Identify which cell holds the provided text, then report its [X, Y] central coordinate. 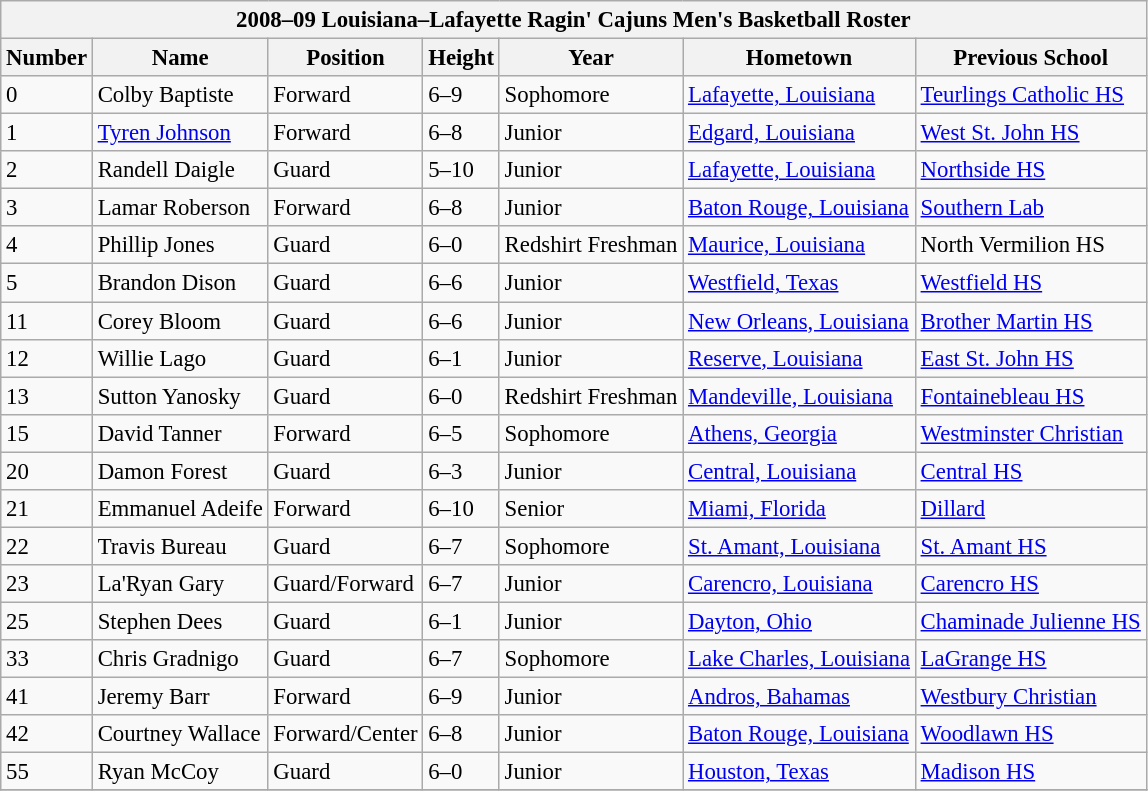
Name [180, 58]
5 [47, 283]
23 [47, 584]
Andros, Bahamas [800, 697]
Central HS [1030, 471]
Carencro, Louisiana [800, 584]
LaGrange HS [1030, 659]
0 [47, 95]
2 [47, 170]
1 [47, 133]
Colby Baptiste [180, 95]
6–5 [461, 433]
Chaminade Julienne HS [1030, 621]
Westfield, Texas [800, 283]
Forward/Center [346, 734]
Northside HS [1030, 170]
Houston, Texas [800, 772]
4 [47, 245]
Emmanuel Adeife [180, 509]
Jeremy Barr [180, 697]
33 [47, 659]
Travis Bureau [180, 546]
Corey Bloom [180, 321]
Carencro HS [1030, 584]
6–3 [461, 471]
Brandon Dison [180, 283]
Miami, Florida [800, 509]
Lamar Roberson [180, 208]
Teurlings Catholic HS [1030, 95]
Westbury Christian [1030, 697]
11 [47, 321]
Dayton, Ohio [800, 621]
David Tanner [180, 433]
21 [47, 509]
Hometown [800, 58]
Tyren Johnson [180, 133]
6–10 [461, 509]
41 [47, 697]
13 [47, 396]
Willie Lago [180, 358]
Madison HS [1030, 772]
Sutton Yanosky [180, 396]
Westfield HS [1030, 283]
Edgard, Louisiana [800, 133]
Lake Charles, Louisiana [800, 659]
22 [47, 546]
42 [47, 734]
East St. John HS [1030, 358]
West St. John HS [1030, 133]
Maurice, Louisiana [800, 245]
Courtney Wallace [180, 734]
Brother Martin HS [1030, 321]
Height [461, 58]
15 [47, 433]
Reserve, Louisiana [800, 358]
Number [47, 58]
55 [47, 772]
Southern Lab [1030, 208]
Stephen Dees [180, 621]
St. Amant HS [1030, 546]
Guard/Forward [346, 584]
Position [346, 58]
New Orleans, Louisiana [800, 321]
North Vermilion HS [1030, 245]
20 [47, 471]
Previous School [1030, 58]
Chris Gradnigo [180, 659]
La'Ryan Gary [180, 584]
Central, Louisiana [800, 471]
25 [47, 621]
2008–09 Louisiana–Lafayette Ragin' Cajuns Men's Basketball Roster [574, 20]
5–10 [461, 170]
Fontainebleau HS [1030, 396]
Athens, Georgia [800, 433]
Year [590, 58]
12 [47, 358]
Damon Forest [180, 471]
Ryan McCoy [180, 772]
Senior [590, 509]
Phillip Jones [180, 245]
Woodlawn HS [1030, 734]
Mandeville, Louisiana [800, 396]
Westminster Christian [1030, 433]
Dillard [1030, 509]
Randell Daigle [180, 170]
St. Amant, Louisiana [800, 546]
3 [47, 208]
